Search for the cell housing the specified text and yield its (x, y) center coordinate. 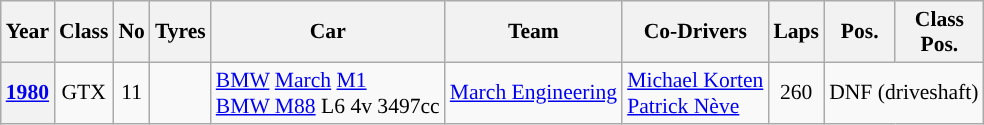
Year (28, 32)
ClassPos. (939, 32)
Laps (796, 32)
March Engineering (534, 92)
Michael Korten Patrick Nève (695, 92)
Car (328, 32)
BMW March M1 BMW M88 L6 4v 3497cc (328, 92)
Co-Drivers (695, 32)
No (132, 32)
Team (534, 32)
260 (796, 92)
11 (132, 92)
GTX (84, 92)
Tyres (180, 32)
DNF (driveshaft) (904, 92)
Class (84, 32)
Pos. (860, 32)
1980 (28, 92)
